For the text-containing cell, return its midpoint in [x, y] coordinate format. 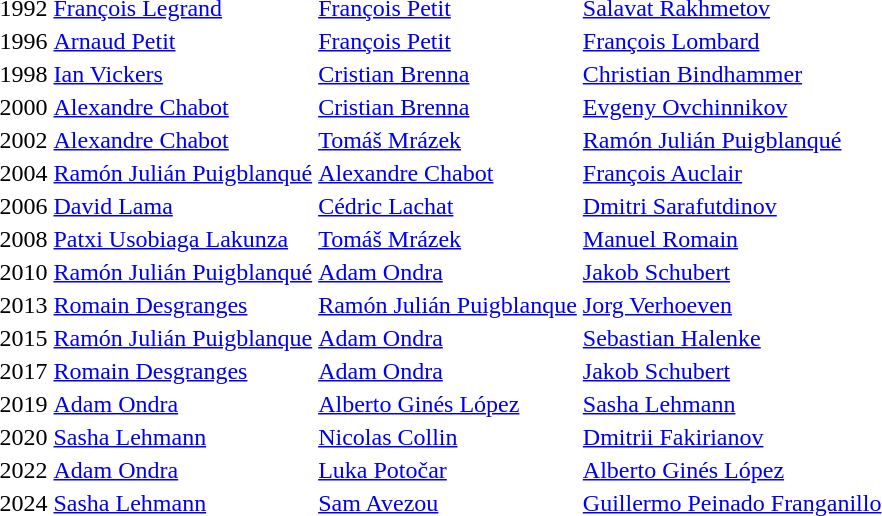
Sasha Lehmann [183, 437]
Arnaud Petit [183, 41]
Patxi Usobiaga Lakunza [183, 239]
Nicolas Collin [448, 437]
Cédric Lachat [448, 206]
Luka Potočar [448, 470]
François Petit [448, 41]
David Lama [183, 206]
Alberto Ginés López [448, 404]
Ian Vickers [183, 74]
